For the text-containing cell, return its midpoint in (x, y) coordinate format. 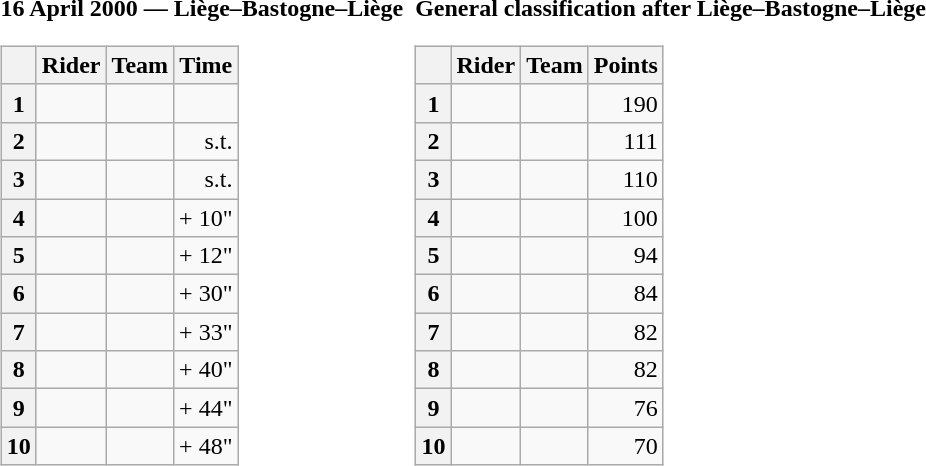
+ 33" (206, 332)
100 (626, 217)
+ 48" (206, 446)
+ 12" (206, 256)
+ 40" (206, 370)
+ 10" (206, 217)
70 (626, 446)
110 (626, 179)
76 (626, 408)
+ 44" (206, 408)
190 (626, 103)
Time (206, 65)
94 (626, 256)
84 (626, 294)
111 (626, 141)
Points (626, 65)
+ 30" (206, 294)
